Search for the cell housing the specified text and yield its (x, y) center coordinate. 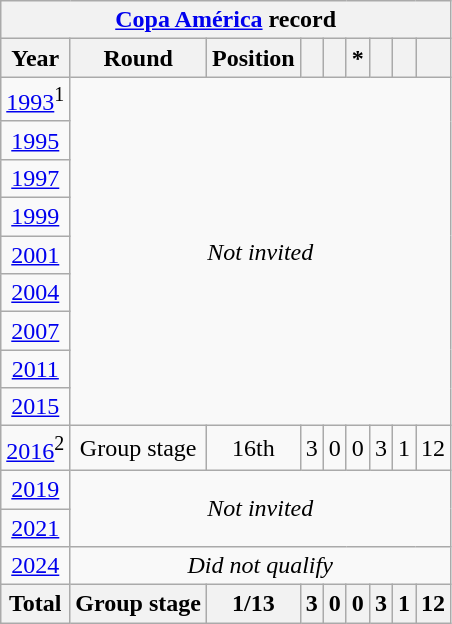
Copa América record (226, 20)
2015 (36, 407)
1999 (36, 217)
2021 (36, 528)
Total (36, 604)
Round (138, 58)
Year (36, 58)
2007 (36, 331)
2011 (36, 369)
2001 (36, 255)
1/13 (253, 604)
2019 (36, 489)
* (358, 58)
16th (253, 448)
2024 (36, 566)
1995 (36, 140)
19931 (36, 100)
Did not qualify (260, 566)
1997 (36, 178)
2004 (36, 293)
Position (253, 58)
20162 (36, 448)
